For the text-containing cell, return its midpoint in [X, Y] coordinate format. 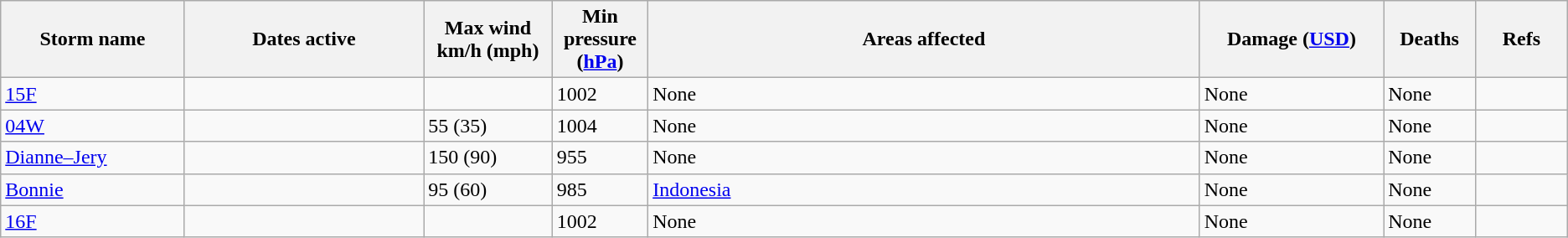
Deaths [1430, 39]
95 (60) [488, 189]
Indonesia [925, 189]
15F [92, 94]
16F [92, 221]
Areas affected [925, 39]
Dates active [303, 39]
985 [600, 189]
955 [600, 158]
Max wind km/h (mph) [488, 39]
Refs [1521, 39]
Bonnie [92, 189]
04W [92, 126]
150 (90) [488, 158]
Dianne–Jery [92, 158]
55 (35) [488, 126]
Min pressure (hPa) [600, 39]
Damage (USD) [1292, 39]
1004 [600, 126]
Storm name [92, 39]
